Provide the [x, y] coordinate of the cell's center where the given text is located.  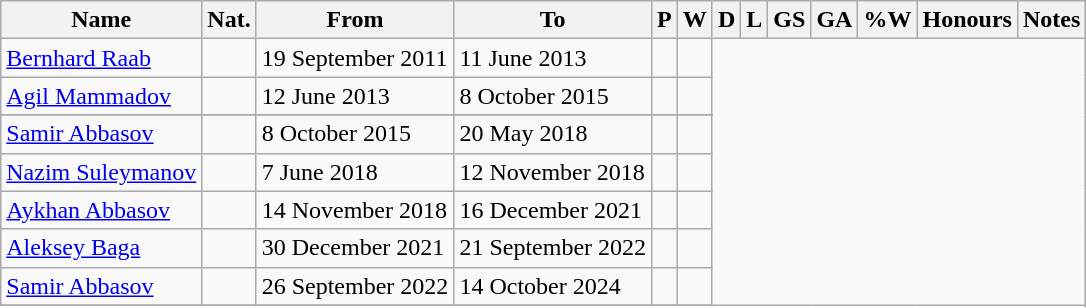
Agil Mammadov [102, 96]
Bernhard Raab [102, 58]
14 November 2018 [355, 210]
GS [790, 20]
Honours [967, 20]
Nazim Suleymanov [102, 172]
Nat. [229, 20]
W [694, 20]
12 June 2013 [355, 96]
11 June 2013 [553, 58]
16 December 2021 [553, 210]
19 September 2011 [355, 58]
12 November 2018 [553, 172]
Name [102, 20]
20 May 2018 [553, 134]
21 September 2022 [553, 248]
L [754, 20]
%W [888, 20]
GA [834, 20]
P [665, 20]
To [553, 20]
Notes [1051, 20]
30 December 2021 [355, 248]
D [726, 20]
Aleksey Baga [102, 248]
Aykhan Abbasov [102, 210]
26 September 2022 [355, 286]
7 June 2018 [355, 172]
14 October 2024 [553, 286]
From [355, 20]
